Search for the cell housing the specified text and yield its (x, y) center coordinate. 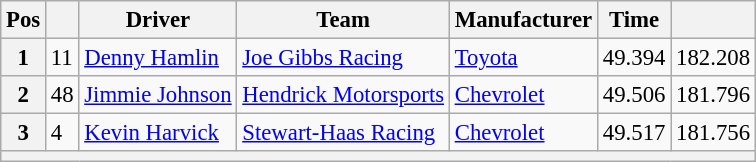
11 (62, 58)
49.517 (634, 133)
Manufacturer (523, 20)
Pos (24, 20)
Driver (158, 20)
181.796 (714, 95)
Team (343, 20)
Denny Hamlin (158, 58)
Hendrick Motorsports (343, 95)
Jimmie Johnson (158, 95)
Stewart-Haas Racing (343, 133)
Toyota (523, 58)
Time (634, 20)
Kevin Harvick (158, 133)
181.756 (714, 133)
49.394 (634, 58)
4 (62, 133)
48 (62, 95)
2 (24, 95)
49.506 (634, 95)
182.208 (714, 58)
1 (24, 58)
Joe Gibbs Racing (343, 58)
3 (24, 133)
